Find where the given text appears and provide that cell's center as [X, Y] coordinate. 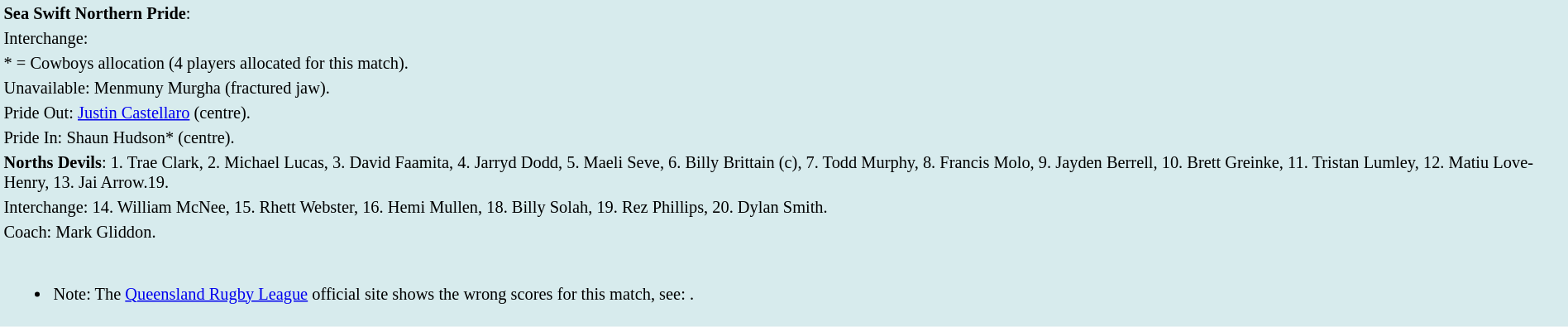
Interchange: 14. William McNee, 15. Rhett Webster, 16. Hemi Mullen, 18. Billy Solah, 19. Rez Phillips, 20. Dylan Smith. [784, 207]
Coach: Mark Gliddon. [784, 232]
Unavailable: Menmuny Murgha (fractured jaw). [784, 88]
Sea Swift Northern Pride: [784, 13]
Pride In: Shaun Hudson* (centre). [784, 137]
* = Cowboys allocation (4 players allocated for this match). [784, 63]
Interchange: [784, 38]
Note: The Queensland Rugby League official site shows the wrong scores for this match, see: . [784, 284]
Pride Out: Justin Castellaro (centre). [784, 113]
